Identify which cell holds the provided text, then report its (x, y) central coordinate. 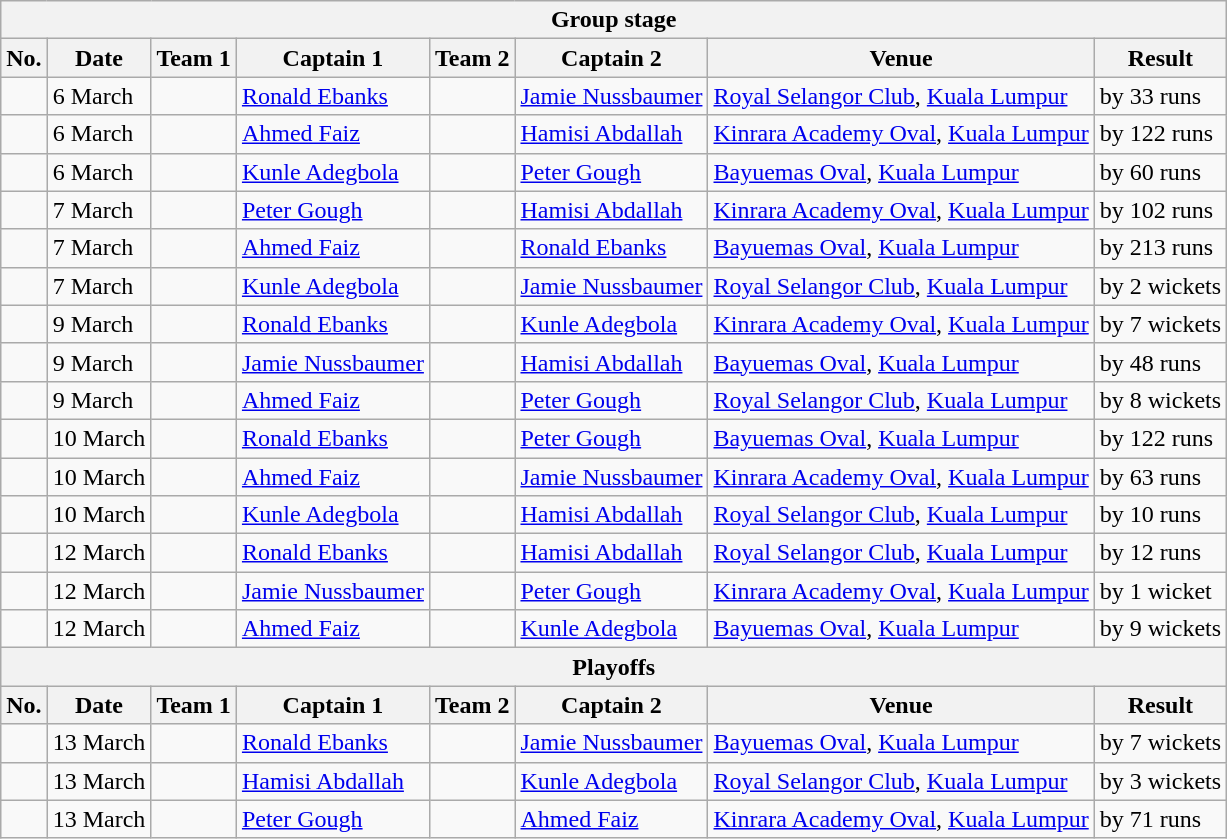
by 102 runs (1160, 210)
by 9 wickets (1160, 629)
by 213 runs (1160, 248)
Group stage (614, 20)
by 33 runs (1160, 96)
by 8 wickets (1160, 400)
by 2 wickets (1160, 286)
by 60 runs (1160, 172)
by 10 runs (1160, 515)
by 63 runs (1160, 477)
by 3 wickets (1160, 781)
by 1 wicket (1160, 591)
Playoffs (614, 667)
by 71 runs (1160, 819)
by 48 runs (1160, 362)
by 12 runs (1160, 553)
